Locate the cell with the specified text and output its (x, y) center coordinate. 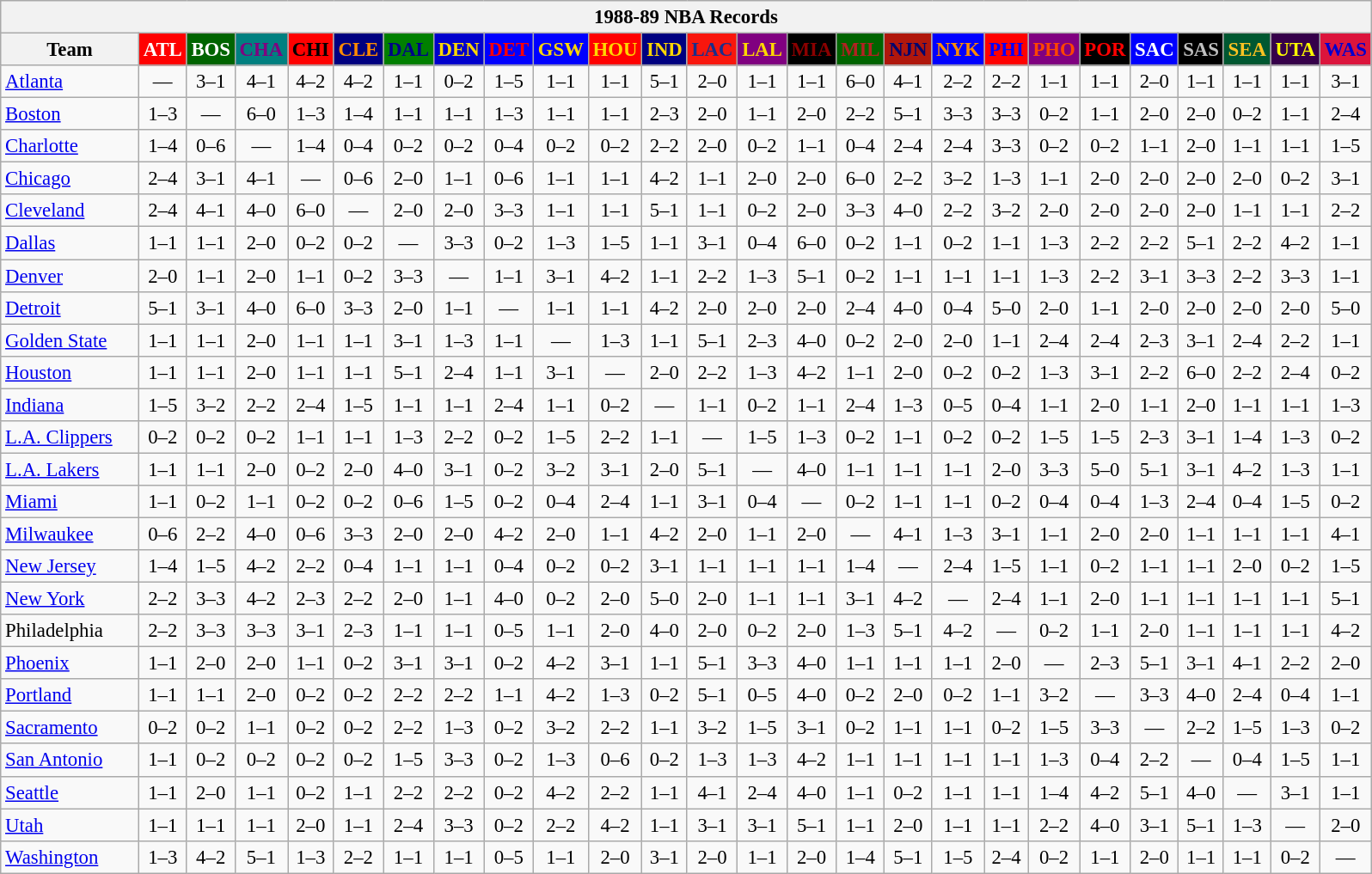
IND (665, 50)
BOS (211, 50)
LAL (762, 50)
LAC (712, 50)
Philadelphia (70, 631)
MIA (812, 50)
New York (70, 599)
Seattle (70, 792)
CHA (261, 50)
POR (1106, 50)
NYK (958, 50)
Boston (70, 114)
San Antonio (70, 761)
New Jersey (70, 566)
Golden State (70, 340)
Charlotte (70, 146)
Team (70, 50)
Milwaukee (70, 534)
Detroit (70, 308)
PHI (1006, 50)
Dallas (70, 243)
Utah (70, 825)
L.A. Lakers (70, 469)
SEA (1246, 50)
PHO (1054, 50)
GSW (560, 50)
NJN (908, 50)
DAL (409, 50)
Cleveland (70, 211)
WAS (1345, 50)
Phoenix (70, 663)
Washington (70, 857)
SAS (1201, 50)
Atlanta (70, 82)
HOU (616, 50)
L.A. Clippers (70, 437)
UTA (1295, 50)
Indiana (70, 405)
CLE (358, 50)
DET (509, 50)
Miami (70, 502)
MIL (861, 50)
ATL (162, 50)
Portland (70, 695)
SAC (1155, 50)
DEN (459, 50)
Houston (70, 372)
Denver (70, 276)
Chicago (70, 179)
CHI (310, 50)
1988-89 NBA Records (686, 17)
Sacramento (70, 728)
